From the cell containing the given text, extract its center point as (X, Y) coordinate. 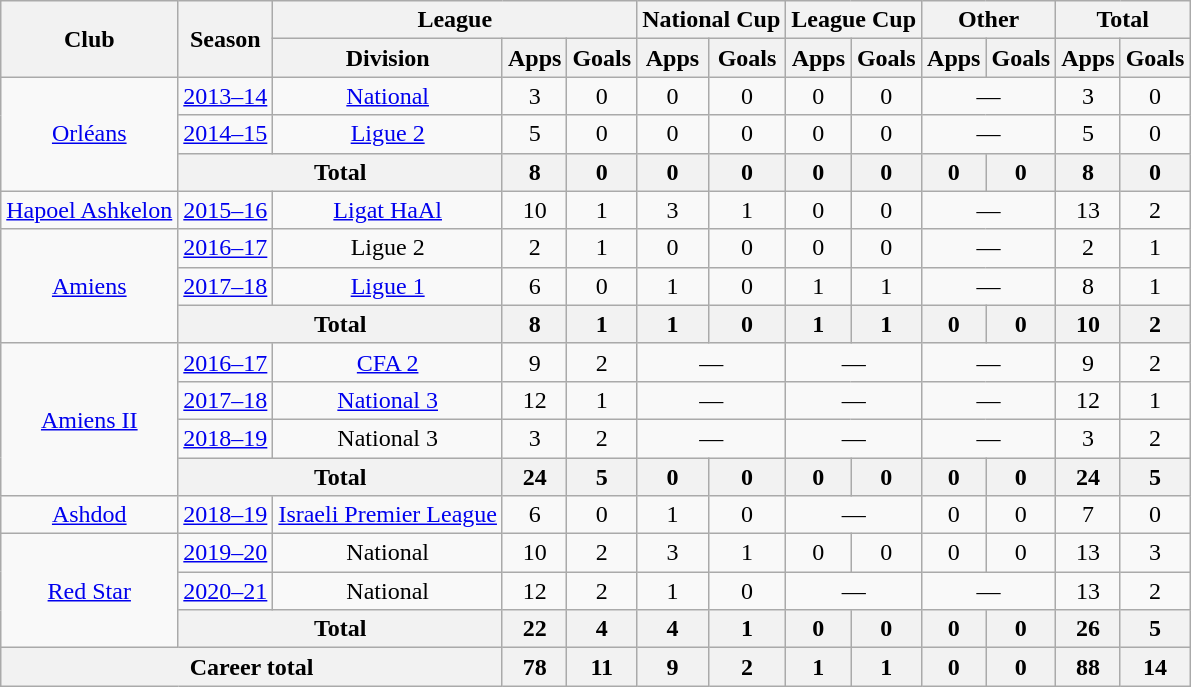
Ligue 1 (388, 286)
CFA 2 (388, 362)
11 (602, 667)
Hapoel Ashkelon (90, 210)
2015–16 (226, 210)
League (455, 20)
2020–21 (226, 591)
National Cup (712, 20)
Season (226, 39)
7 (1088, 515)
88 (1088, 667)
26 (1088, 629)
Israeli Premier League (388, 515)
Amiens II (90, 419)
Ashdod (90, 515)
Other (989, 20)
Orléans (90, 134)
78 (534, 667)
Red Star (90, 591)
2014–15 (226, 134)
Ligat HaAl (388, 210)
Career total (252, 667)
14 (1155, 667)
Amiens (90, 286)
Club (90, 39)
League Cup (854, 20)
2019–20 (226, 553)
22 (534, 629)
Division (388, 58)
2013–14 (226, 96)
